Provide the [x, y] coordinate of the cell's center where the given text is located.  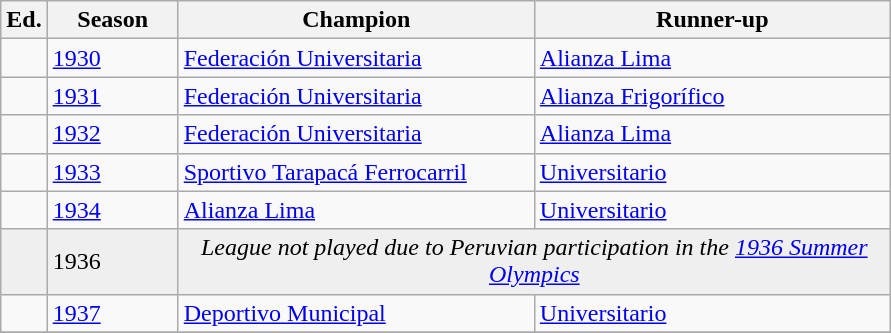
1930 [112, 58]
Champion [356, 20]
Sportivo Tarapacá Ferrocarril [356, 172]
1932 [112, 134]
Deportivo Municipal [356, 313]
1931 [112, 96]
Season [112, 20]
1936 [112, 262]
Alianza Frigorífico [712, 96]
League not played due to Peruvian participation in the 1936 Summer Olympics [534, 262]
Ed. [24, 20]
1934 [112, 210]
1937 [112, 313]
Runner-up [712, 20]
1933 [112, 172]
